Return the (x, y) coordinate for the center point of the cell that contains the specified text.  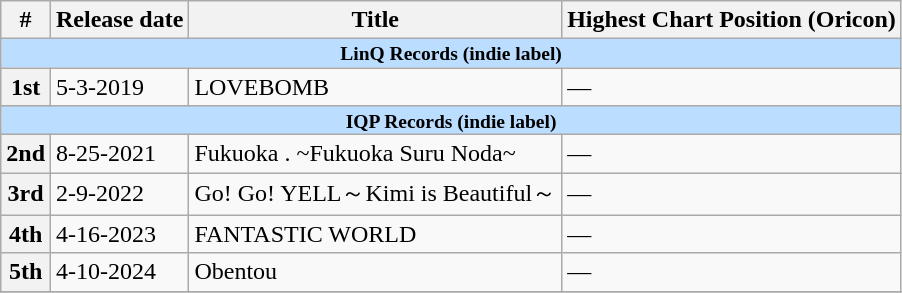
Highest Chart Position (Oricon) (732, 20)
LOVEBOMB (376, 87)
# (26, 20)
IQP Records (indie label) (452, 120)
4-10-2024 (120, 272)
Go! Go! YELL～Kimi is Beautiful～ (376, 194)
Obentou (376, 272)
5th (26, 272)
Fukuoka . ~Fukuoka Suru Noda~ (376, 153)
Title (376, 20)
LinQ Records (indie label) (452, 54)
3rd (26, 194)
4-16-2023 (120, 234)
5-3-2019 (120, 87)
4th (26, 234)
2-9-2022 (120, 194)
FANTASTIC WORLD (376, 234)
8-25-2021 (120, 153)
Release date (120, 20)
1st (26, 87)
2nd (26, 153)
